Identify which cell holds the provided text, then report its (x, y) central coordinate. 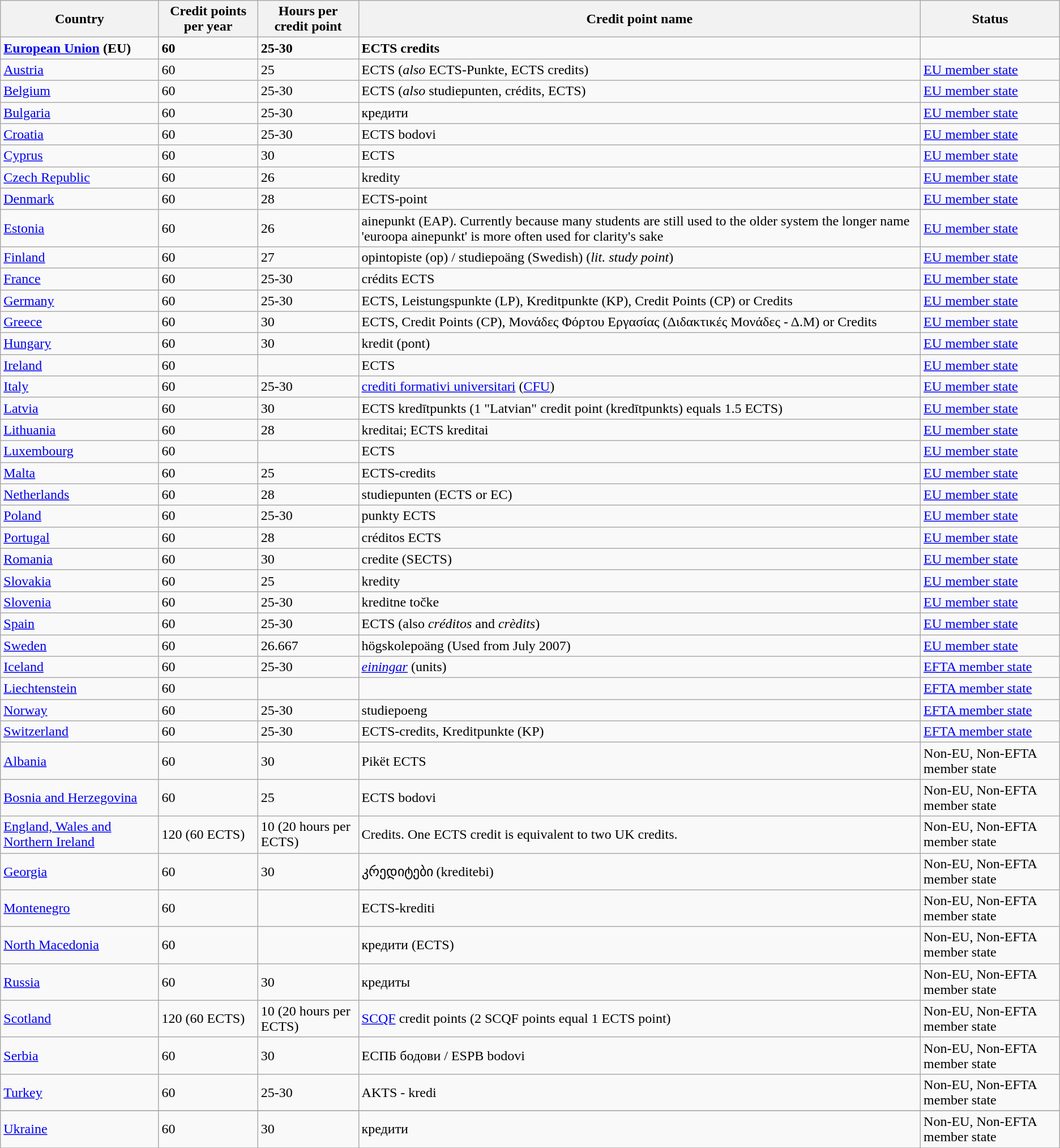
Portugal (79, 537)
Scotland (79, 1018)
European Union (EU) (79, 48)
Sweden (79, 645)
kreditne točke (640, 602)
ECTS kredītpunkts (1 "Latvian" credit point (kredītpunkts) equals 1.5 ECTS) (640, 408)
créditos ECTS (640, 537)
Status (990, 19)
Cyprus (79, 156)
ECTS (also ECTS-Punkte, ECTS credits) (640, 70)
Turkey (79, 1092)
opintopiste (op) / studiepoäng (Swedish) (lit. study point) (640, 257)
Hours per credit point (308, 19)
kredit (pont) (640, 344)
ECTS (also créditos and crèdits) (640, 624)
ECTS-credits, Kreditpunkte (KP) (640, 732)
North Macedonia (79, 945)
ЕСПБ бодови / ESPB bodovi (640, 1056)
кредити (ECTS) (640, 945)
ECTS-credits (640, 473)
Pikët ECTS (640, 761)
Bosnia and Herzegovina (79, 797)
Montenegro (79, 908)
Netherlands (79, 494)
ECTS credits (640, 48)
ECTS-point (640, 199)
кредиты (640, 982)
Malta (79, 473)
Belgium (79, 91)
England, Wales and Northern Ireland (79, 835)
Italy (79, 387)
Germany (79, 301)
Ukraine (79, 1129)
Ireland (79, 365)
crédits ECTS (640, 279)
SCQF credit points (2 SCQF points equal 1 ECTS point) (640, 1018)
27 (308, 257)
Serbia (79, 1056)
კრედიტები (kreditebi) (640, 871)
Lithuania (79, 430)
Slovenia (79, 602)
crediti formativi universitari (CFU) (640, 387)
Bulgaria (79, 113)
Country (79, 19)
Credit point name (640, 19)
26.667 (308, 645)
Credits. One ECTS credit is equivalent to two UK credits. (640, 835)
Austria (79, 70)
AKTS - kredi (640, 1092)
Estonia (79, 228)
ECTS-krediti (640, 908)
Poland (79, 516)
ECTS, Credit Points (CP), Μονάδες Φόρτου Εργασίας (Διδακτικές Μονάδες - Δ.Μ) or Credits (640, 322)
Russia (79, 982)
studiepoeng (640, 710)
credite (SECTS) (640, 559)
ECTS, Leistungspunkte (LP), Kreditpunkte (KP), Credit Points (CP) or Credits (640, 301)
Credit points per year (208, 19)
Iceland (79, 667)
Albania (79, 761)
Luxembourg (79, 451)
Croatia (79, 134)
Liechtenstein (79, 689)
Latvia (79, 408)
Romania (79, 559)
Switzerland (79, 732)
Czech Republic (79, 177)
högskolepoäng (Used from July 2007) (640, 645)
Finland (79, 257)
Georgia (79, 871)
Greece (79, 322)
ECTS (also studiepunten, crédits, ECTS) (640, 91)
studiepunten (ECTS or EC) (640, 494)
punkty ECTS (640, 516)
Denmark (79, 199)
Spain (79, 624)
einingar (units) (640, 667)
kreditai; ECTS kreditai (640, 430)
France (79, 279)
Hungary (79, 344)
Slovakia (79, 581)
Norway (79, 710)
